Search for the cell housing the specified text and yield its (X, Y) center coordinate. 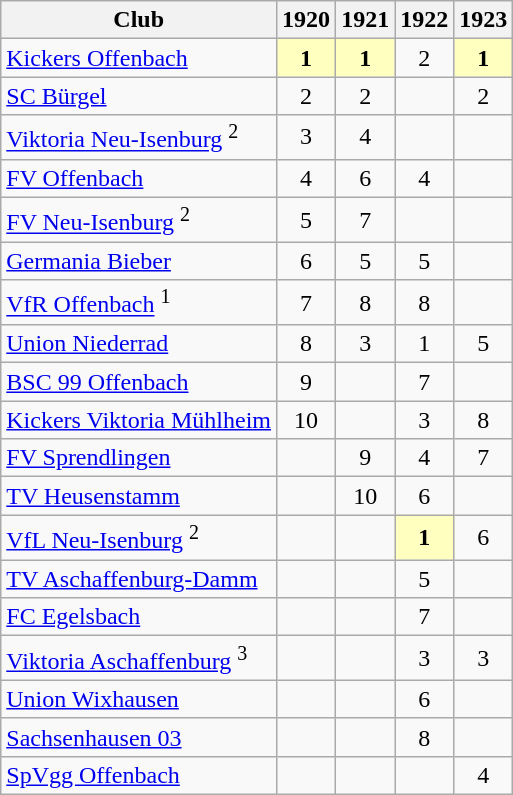
TV Aschaffenburg-Damm (139, 579)
1921 (366, 20)
1923 (484, 20)
Union Niederrad (139, 344)
SpVgg Offenbach (139, 775)
FV Offenbach (139, 178)
Union Wixhausen (139, 699)
Viktoria Aschaffenburg 3 (139, 658)
1920 (306, 20)
VfR Offenbach 1 (139, 302)
FV Sprendlingen (139, 458)
Kickers Viktoria Mühlheim (139, 420)
VfL Neu-Isenburg 2 (139, 538)
Sachsenhausen 03 (139, 737)
TV Heusenstamm (139, 496)
Club (139, 20)
Viktoria Neu-Isenburg 2 (139, 138)
BSC 99 Offenbach (139, 382)
FV Neu-Isenburg 2 (139, 220)
1922 (424, 20)
Germania Bieber (139, 261)
Kickers Offenbach (139, 58)
SC Bürgel (139, 96)
FC Egelsbach (139, 617)
